Search for the cell housing the specified text and yield its (x, y) center coordinate. 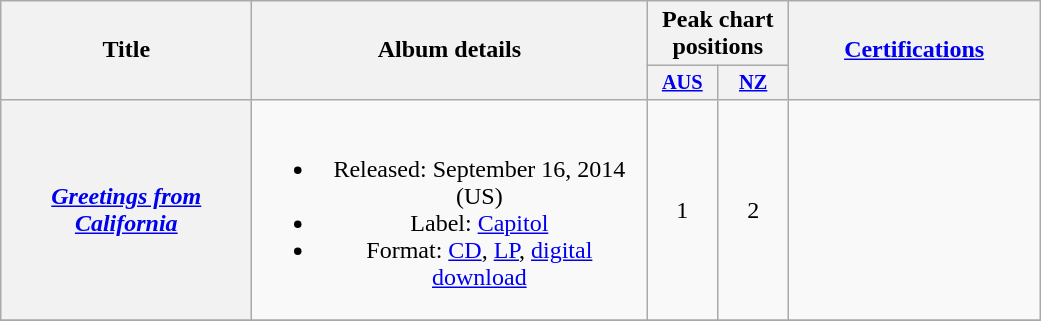
1 (682, 210)
Title (126, 50)
Certifications (914, 50)
Greetings from California (126, 210)
Album details (450, 50)
AUS (682, 83)
2 (754, 210)
Released: September 16, 2014 (US)Label: CapitolFormat: CD, LP, digital download (450, 210)
Peak chart positions (718, 34)
NZ (754, 83)
